Capture the cell that displays the provided text and extract its [X, Y] central coordinate. 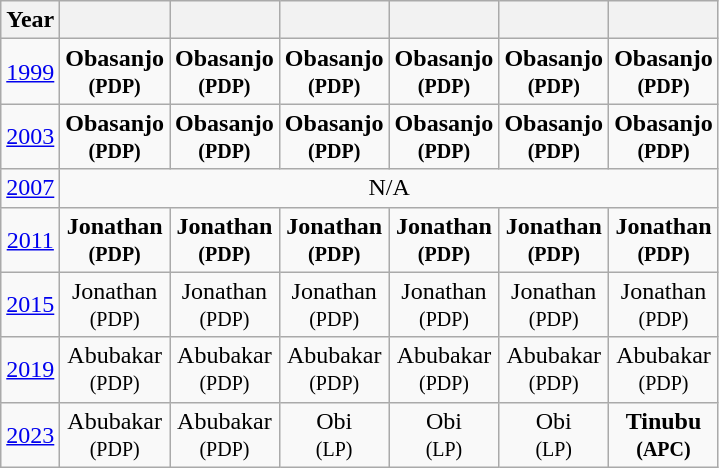
1999 [30, 72]
N/A [390, 188]
Year [30, 20]
2019 [30, 370]
2015 [30, 304]
2023 [30, 434]
Tinubu(APC) [664, 434]
2003 [30, 136]
2007 [30, 188]
2011 [30, 240]
